Return (x, y) of the center of cell containing provided text 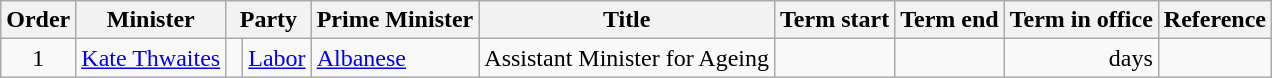
Term start (835, 20)
Order (38, 20)
Prime Minister (395, 20)
Reference (1214, 20)
Term in office (1081, 20)
Minister (151, 20)
Title (627, 20)
Albanese (395, 58)
Party (268, 20)
Term end (950, 20)
Labor (277, 58)
Kate Thwaites (151, 58)
1 (38, 58)
days (1081, 58)
Assistant Minister for Ageing (627, 58)
